Scan for the cell matching the given text and deliver its [X, Y] coordinate at center. 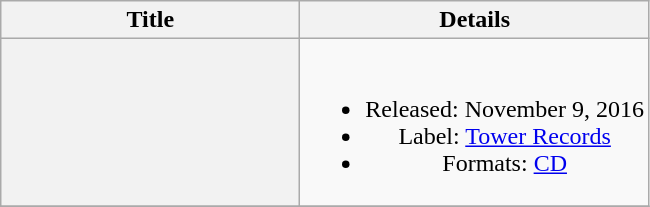
Details [475, 20]
Released: November 9, 2016Label: Tower RecordsFormats: CD [475, 122]
Title [150, 20]
